Provide the (X, Y) coordinate of the cell's center where the given text is located.  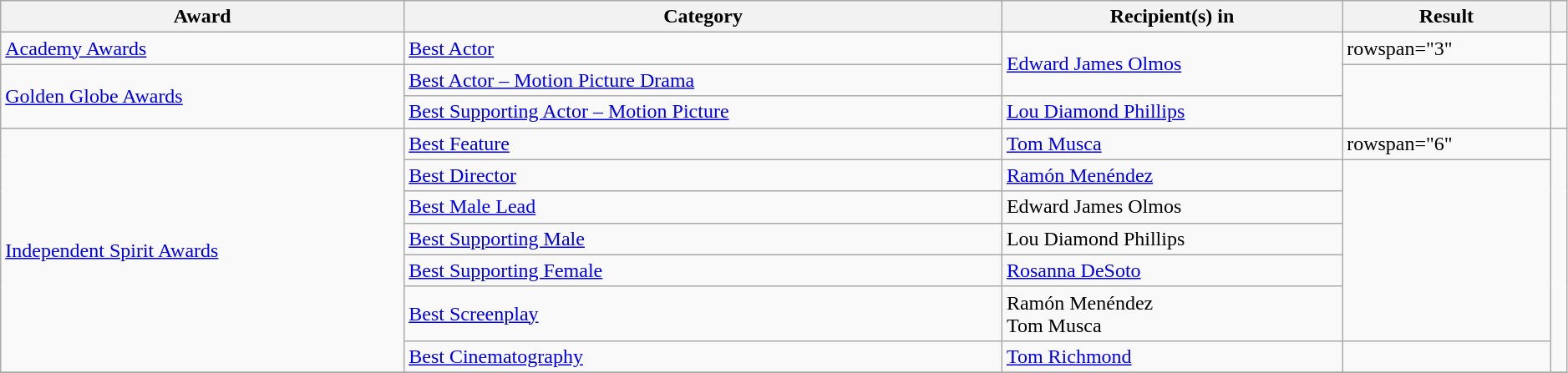
Best Screenplay (703, 314)
Tom Richmond (1171, 356)
Ramón Menéndez (1171, 175)
Best Supporting Male (703, 239)
Category (703, 17)
Best Cinematography (703, 356)
Best Actor (703, 48)
Tom Musca (1171, 144)
Best Director (703, 175)
Ramón MenéndezTom Musca (1171, 314)
Best Feature (703, 144)
Best Actor – Motion Picture Drama (703, 80)
rowspan="3" (1447, 48)
Academy Awards (202, 48)
Award (202, 17)
Golden Globe Awards (202, 96)
Best Supporting Female (703, 270)
Best Male Lead (703, 207)
Result (1447, 17)
Independent Spirit Awards (202, 250)
Rosanna DeSoto (1171, 270)
rowspan="6" (1447, 144)
Recipient(s) in (1171, 17)
Best Supporting Actor – Motion Picture (703, 112)
